Search for the cell housing the specified text and yield its (X, Y) center coordinate. 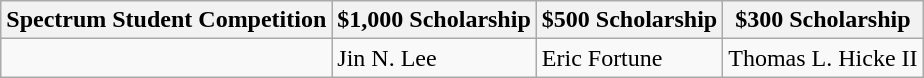
Jin N. Lee (434, 58)
$500 Scholarship (629, 20)
Thomas L. Hicke II (823, 58)
Eric Fortune (629, 58)
Spectrum Student Competition (166, 20)
$1,000 Scholarship (434, 20)
$300 Scholarship (823, 20)
